Scan for the cell matching the given text and deliver its [X, Y] coordinate at center. 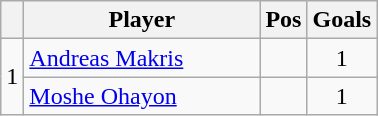
Moshe Ohayon [142, 96]
Andreas Makris [142, 58]
Pos [284, 20]
Player [142, 20]
Goals [342, 20]
